Search for the cell housing the specified text and yield its (x, y) center coordinate. 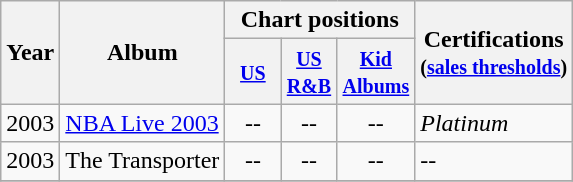
Album (142, 52)
Year (30, 52)
Kid Albums (376, 72)
NBA Live 2003 (142, 123)
The Transporter (142, 161)
Certifications(sales thresholds) (494, 52)
US (253, 72)
US R&B (309, 72)
Platinum (494, 123)
Chart positions (320, 20)
